For the text-containing cell, return its midpoint in (x, y) coordinate format. 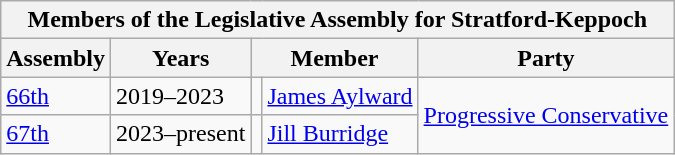
Member (334, 58)
2023–present (180, 134)
66th (56, 96)
2019–2023 (180, 96)
Jill Burridge (340, 134)
Progressive Conservative (546, 115)
Members of the Legislative Assembly for Stratford-Keppoch (338, 20)
James Aylward (340, 96)
Assembly (56, 58)
Years (180, 58)
67th (56, 134)
Party (546, 58)
